Identify which cell holds the provided text, then report its (x, y) central coordinate. 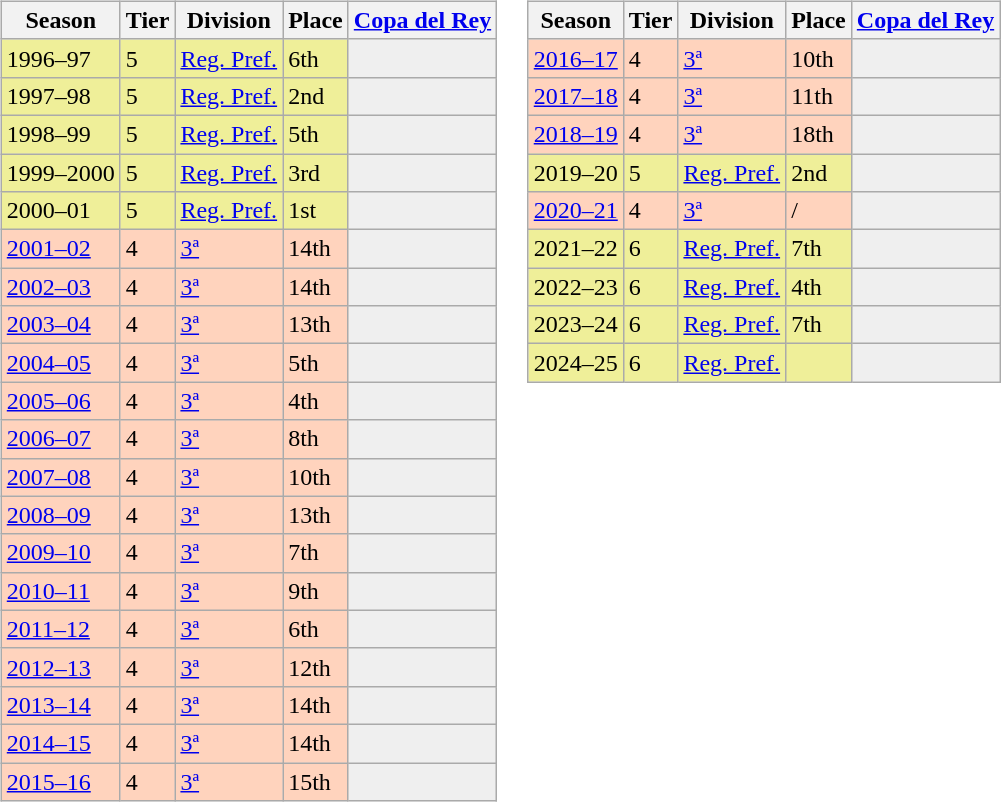
/ (819, 211)
15th (316, 781)
2020–21 (576, 211)
2015–16 (60, 781)
2001–02 (60, 249)
2023–24 (576, 325)
2013–14 (60, 705)
1998–99 (60, 134)
2018–19 (576, 134)
2022–23 (576, 287)
8th (316, 439)
2000–01 (60, 211)
2012–13 (60, 667)
1997–98 (60, 96)
2003–04 (60, 325)
2008–09 (60, 515)
1996–97 (60, 58)
2024–25 (576, 363)
1999–2000 (60, 173)
2019–20 (576, 173)
2021–22 (576, 249)
18th (819, 134)
2010–11 (60, 591)
2002–03 (60, 287)
2014–15 (60, 743)
2006–07 (60, 439)
2009–10 (60, 553)
2007–08 (60, 477)
12th (316, 667)
2004–05 (60, 363)
2016–17 (576, 58)
3rd (316, 173)
11th (819, 96)
2011–12 (60, 629)
1st (316, 211)
2005–06 (60, 401)
9th (316, 591)
2017–18 (576, 96)
